Find where the given text appears and provide that cell's center as (x, y) coordinate. 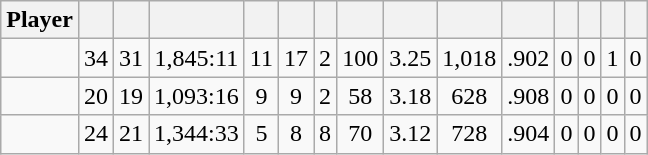
Player (40, 20)
1 (612, 58)
628 (470, 96)
24 (96, 134)
70 (360, 134)
1,845:11 (197, 58)
11 (261, 58)
5 (261, 134)
21 (132, 134)
34 (96, 58)
19 (132, 96)
1,018 (470, 58)
58 (360, 96)
1,344:33 (197, 134)
3.18 (410, 96)
20 (96, 96)
100 (360, 58)
1,093:16 (197, 96)
.904 (528, 134)
728 (470, 134)
3.25 (410, 58)
17 (296, 58)
.902 (528, 58)
.908 (528, 96)
31 (132, 58)
3.12 (410, 134)
